Identify which cell holds the provided text, then report its [X, Y] central coordinate. 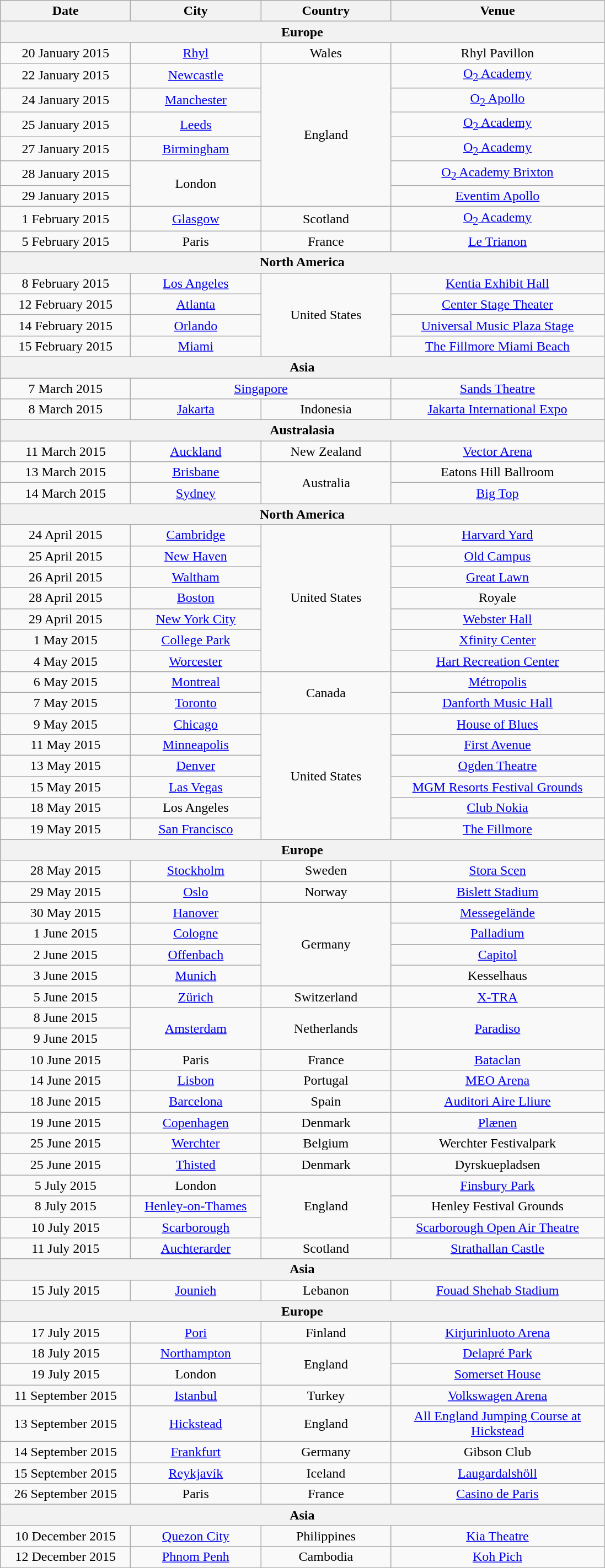
Norway [326, 892]
MGM Resorts Festival Grounds [497, 787]
15 May 2015 [66, 787]
Gibson Club [497, 1452]
Capitol [497, 955]
Philippines [326, 1536]
Plænen [497, 1123]
First Avenue [497, 745]
Webster Hall [497, 619]
Le Trianon [497, 241]
28 January 2015 [66, 173]
Universal Music Plaza Stage [497, 325]
10 December 2015 [66, 1536]
Finsbury Park [497, 1186]
Hickstead [196, 1424]
18 May 2015 [66, 808]
O2 Academy Brixton [497, 173]
Auckland [196, 451]
25 April 2015 [66, 556]
8 March 2015 [66, 409]
9 June 2015 [66, 1038]
Rhyl [196, 53]
Turkey [326, 1395]
30 May 2015 [66, 913]
All England Jumping Course at Hickstead [497, 1424]
Copenhagen [196, 1123]
8 June 2015 [66, 1017]
Koh Pich [497, 1557]
19 July 2015 [66, 1374]
Strathallan Castle [497, 1248]
Fouad Shehab Stadium [497, 1290]
Royale [497, 598]
11 September 2015 [66, 1395]
Newcastle [196, 76]
Danforth Music Hall [497, 703]
New York City [196, 619]
17 July 2015 [66, 1332]
New Haven [196, 556]
Scarborough [196, 1227]
Amsterdam [196, 1028]
Métropolis [497, 682]
Eatons Hill Ballroom [497, 472]
1 February 2015 [66, 219]
Miami [196, 346]
Palladium [497, 934]
Australia [326, 483]
1 June 2015 [66, 934]
Zürich [196, 996]
15 July 2015 [66, 1290]
27 January 2015 [66, 149]
X-TRA [497, 996]
Auditori Aire Lliure [497, 1102]
Minneapolis [196, 745]
13 September 2015 [66, 1424]
Great Lawn [497, 577]
Eventim Apollo [497, 196]
5 June 2015 [66, 996]
11 May 2015 [66, 745]
Dyrskuepladsen [497, 1165]
Kirjurinluoto Arena [497, 1332]
5 July 2015 [66, 1186]
Sweden [326, 871]
The Fillmore Miami Beach [497, 346]
Belgium [326, 1144]
House of Blues [497, 724]
Orlando [196, 325]
Somerset House [497, 1374]
Canada [326, 692]
Finland [326, 1332]
Chicago [196, 724]
6 May 2015 [66, 682]
New Zealand [326, 451]
Sands Theatre [497, 389]
Harvard Yard [497, 535]
3 June 2015 [66, 976]
19 May 2015 [66, 829]
Cambodia [326, 1557]
24 January 2015 [66, 100]
Stora Scen [497, 871]
Big Top [497, 493]
15 February 2015 [66, 346]
Montreal [196, 682]
Switzerland [326, 996]
14 September 2015 [66, 1452]
Country [326, 11]
26 September 2015 [66, 1494]
26 April 2015 [66, 577]
Australasia [302, 430]
13 March 2015 [66, 472]
7 May 2015 [66, 703]
Werchter [196, 1144]
Sydney [196, 493]
Quezon City [196, 1536]
Reykjavík [196, 1473]
28 April 2015 [66, 598]
Club Nokia [497, 808]
Kia Theatre [497, 1536]
Jakarta [196, 409]
College Park [196, 640]
5 February 2015 [66, 241]
Spain [326, 1102]
4 May 2015 [66, 661]
8 July 2015 [66, 1206]
Henley-on-Thames [196, 1206]
City [196, 11]
Glasgow [196, 219]
Netherlands [326, 1028]
Date [66, 11]
Rhyl Pavillon [497, 53]
MEO Arena [497, 1081]
Cologne [196, 934]
14 February 2015 [66, 325]
Volkswagen Arena [497, 1395]
Scarborough Open Air Theatre [497, 1227]
Hart Recreation Center [497, 661]
Wales [326, 53]
Thisted [196, 1165]
Xfinity Center [497, 640]
14 March 2015 [66, 493]
Phnom Penh [196, 1557]
2 June 2015 [66, 955]
Bataclan [497, 1060]
Denver [196, 766]
Birmingham [196, 149]
8 February 2015 [66, 283]
Delapré Park [497, 1353]
15 September 2015 [66, 1473]
Brisbane [196, 472]
Manchester [196, 100]
20 January 2015 [66, 53]
Northampton [196, 1353]
10 June 2015 [66, 1060]
18 July 2015 [66, 1353]
Leeds [196, 125]
Laugardalshöll [497, 1473]
Jounieh [196, 1290]
Stockholm [196, 871]
19 June 2015 [66, 1123]
Frankfurt [196, 1452]
Portugal [326, 1081]
Atlanta [196, 304]
12 December 2015 [66, 1557]
Hanover [196, 913]
Jakarta International Expo [497, 409]
29 May 2015 [66, 892]
Henley Festival Grounds [497, 1206]
10 July 2015 [66, 1227]
Oslo [196, 892]
11 March 2015 [66, 451]
1 May 2015 [66, 640]
The Fillmore [497, 829]
Lisbon [196, 1081]
Worcester [196, 661]
Iceland [326, 1473]
22 January 2015 [66, 76]
29 January 2015 [66, 196]
18 June 2015 [66, 1102]
Casino de Paris [497, 1494]
Old Campus [497, 556]
25 January 2015 [66, 125]
Vector Arena [497, 451]
9 May 2015 [66, 724]
Center Stage Theater [497, 304]
Indonesia [326, 409]
13 May 2015 [66, 766]
Werchter Festivalpark [497, 1144]
Pori [196, 1332]
14 June 2015 [66, 1081]
24 April 2015 [66, 535]
29 April 2015 [66, 619]
O2 Apollo [497, 100]
28 May 2015 [66, 871]
San Francisco [196, 829]
Messegelände [497, 913]
Kesselhaus [497, 976]
Cambridge [196, 535]
Venue [497, 11]
Boston [196, 598]
Istanbul [196, 1395]
Singapore [261, 389]
12 February 2015 [66, 304]
11 July 2015 [66, 1248]
7 March 2015 [66, 389]
Kentia Exhibit Hall [497, 283]
Barcelona [196, 1102]
Paradiso [497, 1028]
Lebanon [326, 1290]
Waltham [196, 577]
Bislett Stadium [497, 892]
Toronto [196, 703]
Las Vegas [196, 787]
Ogden Theatre [497, 766]
Auchterarder [196, 1248]
Offenbach [196, 955]
Munich [196, 976]
